Return (x, y) of the center of cell containing provided text 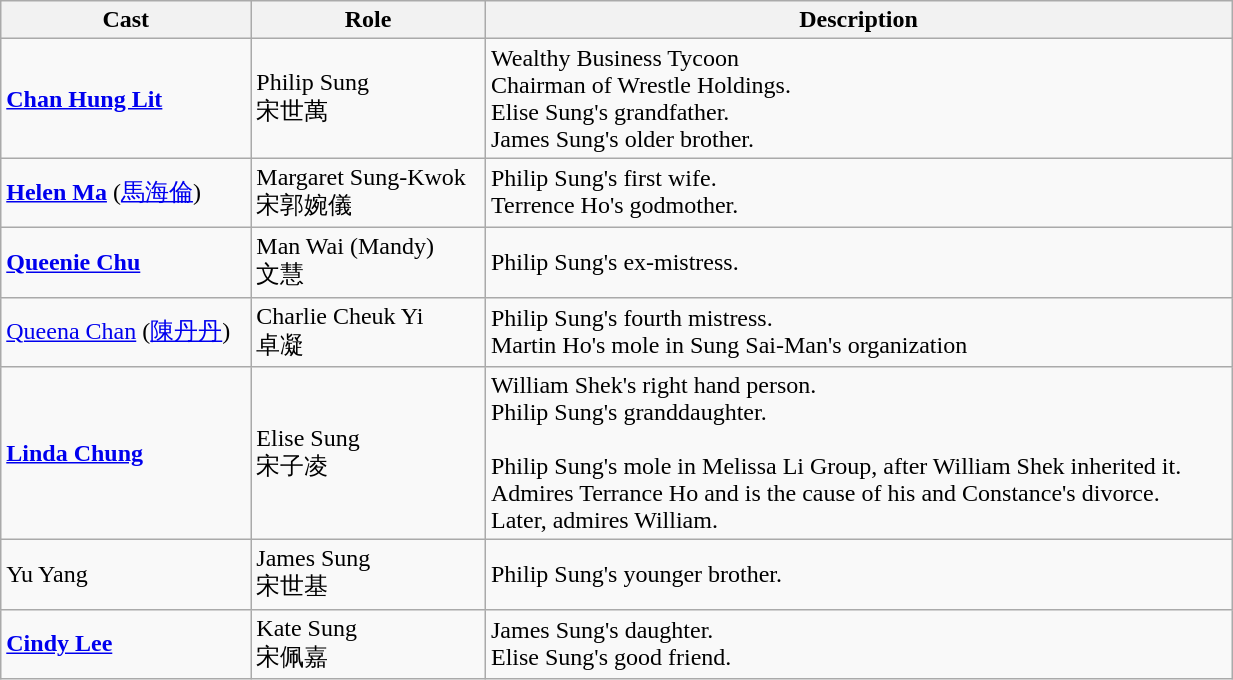
Cast (126, 20)
Elise Sung 宋子凌 (368, 454)
Philip Sung's first wife. Terrence Ho's godmother. (858, 193)
Chan Hung Lit (126, 98)
Queena Chan (陳丹丹) (126, 332)
Wealthy Business TycoonChairman of Wrestle Holdings.Elise Sung's grandfather. James Sung's older brother. (858, 98)
Yu Yang (126, 575)
Linda Chung (126, 454)
Kate Sung 宋佩嘉 (368, 644)
Philip Sung's ex-mistress. (858, 262)
Philip Sung's fourth mistress.Martin Ho's mole in Sung Sai-Man's organization (858, 332)
Philip Sung 宋世萬 (368, 98)
Cindy Lee (126, 644)
Man Wai (Mandy) 文慧 (368, 262)
Queenie Chu (126, 262)
James Sung 宋世基 (368, 575)
Description (858, 20)
Philip Sung's younger brother. (858, 575)
Charlie Cheuk Yi 卓凝 (368, 332)
Margaret Sung-Kwok 宋郭婉儀 (368, 193)
Helen Ma (馬海倫) (126, 193)
James Sung's daughter. Elise Sung's good friend. (858, 644)
Role (368, 20)
